For the text-containing cell, return its midpoint in (x, y) coordinate format. 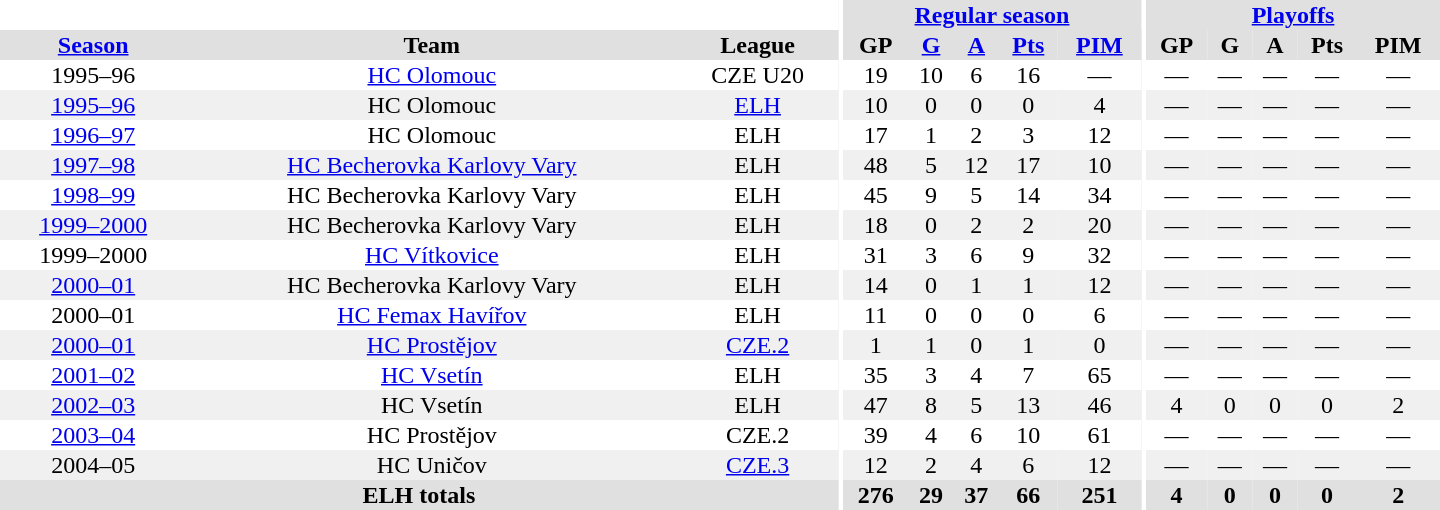
HC Vítkovice (432, 255)
19 (876, 75)
31 (876, 255)
2003–04 (93, 435)
Season (93, 45)
1997–98 (93, 165)
20 (1100, 225)
66 (1028, 495)
1998–99 (93, 195)
276 (876, 495)
8 (930, 405)
ELH totals (419, 495)
32 (1100, 255)
16 (1028, 75)
18 (876, 225)
251 (1100, 495)
7 (1028, 375)
HC Femax Havířov (432, 315)
CZE.3 (758, 465)
CZE U20 (758, 75)
65 (1100, 375)
1996–97 (93, 135)
46 (1100, 405)
37 (976, 495)
2001–02 (93, 375)
2002–03 (93, 405)
39 (876, 435)
2004–05 (93, 465)
47 (876, 405)
48 (876, 165)
13 (1028, 405)
HC Uničov (432, 465)
45 (876, 195)
61 (1100, 435)
29 (930, 495)
Playoffs (1293, 15)
35 (876, 375)
Regular season (992, 15)
11 (876, 315)
League (758, 45)
34 (1100, 195)
Team (432, 45)
